Detect which cell encompasses the target text, then output its (X, Y) center coordinate. 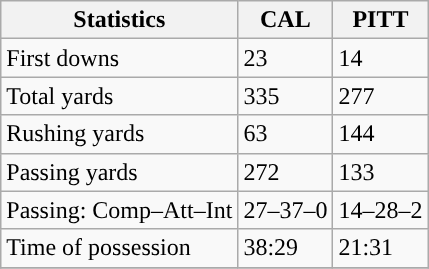
Statistics (120, 20)
23 (286, 58)
14 (380, 58)
277 (380, 96)
PITT (380, 20)
CAL (286, 20)
38:29 (286, 248)
335 (286, 96)
Total yards (120, 96)
Rushing yards (120, 134)
272 (286, 172)
Passing: Comp–Att–Int (120, 210)
Passing yards (120, 172)
144 (380, 134)
63 (286, 134)
21:31 (380, 248)
27–37–0 (286, 210)
133 (380, 172)
First downs (120, 58)
Time of possession (120, 248)
14–28–2 (380, 210)
